Determine the (X, Y) coordinate at the center of the cell enclosing the given text.  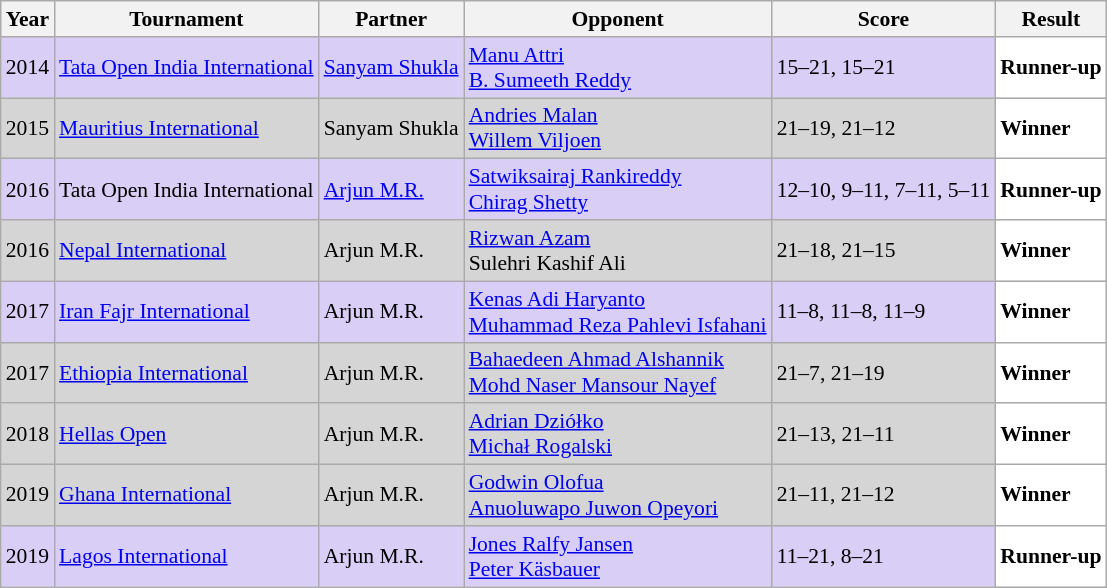
12–10, 9–11, 7–11, 5–11 (884, 190)
21–18, 21–15 (884, 250)
Year (28, 19)
Satwiksairaj Rankireddy Chirag Shetty (618, 190)
Tournament (186, 19)
2018 (28, 434)
Adrian Dziółko Michał Rogalski (618, 434)
Ghana International (186, 496)
21–13, 21–11 (884, 434)
Ethiopia International (186, 372)
Score (884, 19)
11–21, 8–21 (884, 556)
21–11, 21–12 (884, 496)
21–7, 21–19 (884, 372)
Andries Malan Willem Viljoen (618, 128)
Hellas Open (186, 434)
Mauritius International (186, 128)
Rizwan Azam Sulehri Kashif Ali (618, 250)
Godwin Olofua Anuoluwapo Juwon Opeyori (618, 496)
Iran Fajr International (186, 312)
2015 (28, 128)
21–19, 21–12 (884, 128)
15–21, 15–21 (884, 68)
2014 (28, 68)
Manu Attri B. Sumeeth Reddy (618, 68)
Lagos International (186, 556)
Opponent (618, 19)
Kenas Adi Haryanto Muhammad Reza Pahlevi Isfahani (618, 312)
11–8, 11–8, 11–9 (884, 312)
Result (1050, 19)
Bahaedeen Ahmad Alshannik Mohd Naser Mansour Nayef (618, 372)
Jones Ralfy Jansen Peter Käsbauer (618, 556)
Partner (392, 19)
Nepal International (186, 250)
